From the cell containing the given text, extract its center point as [X, Y] coordinate. 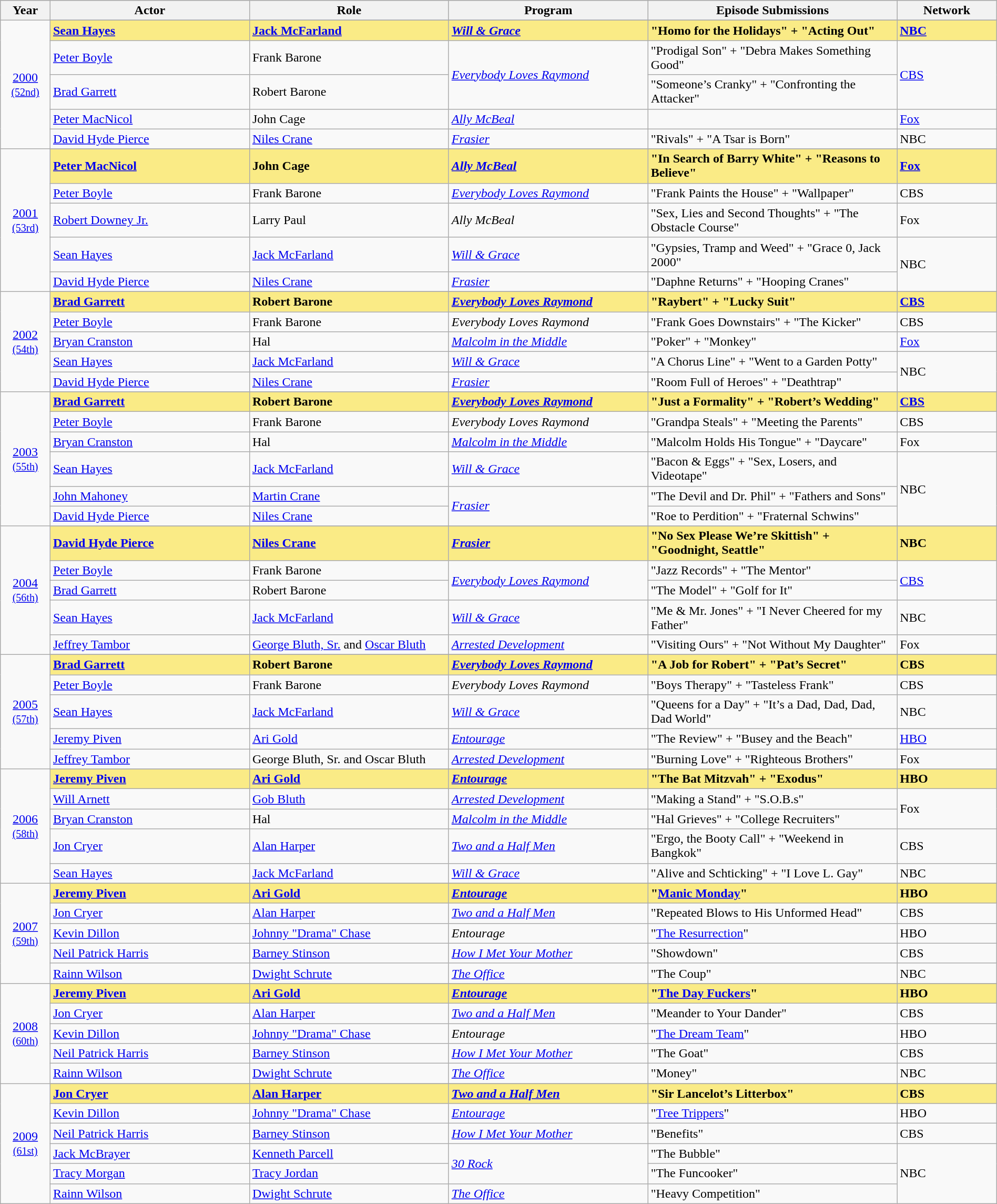
"In Search of Barry White" + "Reasons to Believe" [772, 166]
Jack McBrayer [149, 1154]
"Boys Therapy" + "Tasteless Frank" [772, 684]
"Raybert" + "Lucky Suit" [772, 301]
"Making a Stand" + "S.O.B.s" [772, 799]
"No Sex Please We’re Skittish" + "Goodnight, Seattle" [772, 543]
"The Bubble" [772, 1154]
"Repeated Blows to His Unformed Head" [772, 913]
"A Chorus Line" + "Went to a Garden Potty" [772, 362]
Actor [149, 11]
"Bacon & Eggs" + "Sex, Losers, and Videotape" [772, 469]
"The Funcooker" [772, 1173]
2009(61st) [25, 1144]
Kenneth Parcell [349, 1154]
30 Rock [548, 1163]
Robert Downey Jr. [149, 220]
"Tree Trippers" [772, 1114]
"The Dream Team" [772, 1034]
2006(58th) [25, 826]
2008(60th) [25, 1033]
"The Review" + "Busey and the Beach" [772, 739]
Martin Crane [349, 496]
"Sir Lancelot’s Litterbox" [772, 1094]
"The Day Fuckers" [772, 993]
"Queens for a Day" + "It’s a Dad, Dad, Dad, Dad World" [772, 712]
"A Job for Robert" + "Pat’s Secret" [772, 664]
2001(53rd) [25, 220]
"Me & Mr. Jones" + "I Never Cheered for my Father" [772, 618]
Role [349, 11]
"Hal Grieves" + "College Recruiters" [772, 819]
"Alive and Schticking" + "I Love L. Gay" [772, 873]
"Homo for the Holidays" + "Acting Out" [772, 31]
"Just a Formality" + "Robert’s Wedding" [772, 402]
John Mahoney [149, 496]
2003(55th) [25, 459]
"Frank Paints the House" + "Wallpaper" [772, 193]
"Someone’s Cranky" + "Confronting the Attacker" [772, 92]
Will Arnett [149, 799]
"Prodigal Son" + "Debra Makes Something Good" [772, 58]
"Heavy Competition" [772, 1193]
"Jazz Records" + "The Mentor" [772, 570]
Year [25, 11]
"Rivals" + "A Tsar is Born" [772, 139]
"Grandpa Steals" + "Meeting the Parents" [772, 422]
"Malcolm Holds His Tongue" + "Daycare" [772, 442]
Tracy Jordan [349, 1173]
"Sex, Lies and Second Thoughts" + "The Obstacle Course" [772, 220]
2004(56th) [25, 590]
Tracy Morgan [149, 1173]
"Visiting Ours" + "Not Without My Daughter" [772, 644]
"Burning Love" + "Righteous Brothers" [772, 759]
"Frank Goes Downstairs" + "The Kicker" [772, 321]
"Gypsies, Tramp and Weed" + "Grace 0, Jack 2000" [772, 255]
"The Bat Mitzvah" + "Exodus" [772, 779]
2007(59th) [25, 933]
"The Model" + "Golf for It" [772, 590]
"Meander to Your Dander" [772, 1013]
"Showdown" [772, 953]
"Poker" + "Monkey" [772, 342]
"Manic Monday" [772, 893]
Gob Bluth [349, 799]
"The Goat" [772, 1054]
"Daphne Returns" + "Hooping Cranes" [772, 281]
"The Devil and Dr. Phil" + "Fathers and Sons" [772, 496]
2005(57th) [25, 711]
"Ergo, the Booty Call" + "Weekend in Bangkok" [772, 846]
"Roe to Perdition" + "Fraternal Schwins" [772, 516]
Network [947, 11]
"The Resurrection" [772, 933]
2000(52nd) [25, 85]
Program [548, 11]
"Money" [772, 1074]
"Room Full of Heroes" + "Deathtrap" [772, 382]
"Benefits" [772, 1134]
"The Coup" [772, 973]
Larry Paul [349, 220]
2002(54th) [25, 341]
Episode Submissions [772, 11]
